Find where the given text appears and provide that cell's center as (x, y) coordinate. 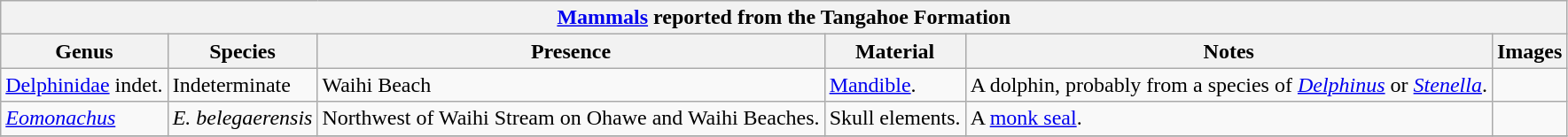
Waihi Beach (571, 85)
Presence (571, 51)
Skull elements. (895, 118)
A monk seal. (1229, 118)
E. belegaerensis (243, 118)
Species (243, 51)
Mandible. (895, 85)
Northwest of Waihi Stream on Ohawe and Waihi Beaches. (571, 118)
Notes (1229, 51)
A dolphin, probably from a species of Delphinus or Stenella. (1229, 85)
Images (1529, 51)
Genus (84, 51)
Eomonachus (84, 118)
Delphinidae indet. (84, 85)
Material (895, 51)
Indeterminate (243, 85)
Mammals reported from the Tangahoe Formation (784, 18)
